Extract the (X, Y) coordinate from the center of the cell holding the provided text.  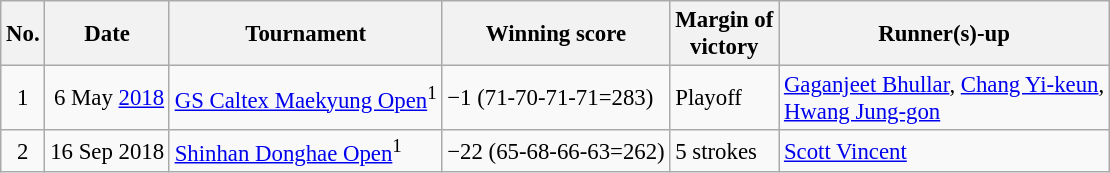
Margin ofvictory (724, 34)
No. (23, 34)
Scott Vincent (944, 151)
16 Sep 2018 (107, 151)
Gaganjeet Bhullar, Chang Yi-keun, Hwang Jung-gon (944, 98)
Winning score (556, 34)
6 May 2018 (107, 98)
Date (107, 34)
−22 (65-68-66-63=262) (556, 151)
2 (23, 151)
1 (23, 98)
5 strokes (724, 151)
Playoff (724, 98)
Tournament (306, 34)
GS Caltex Maekyung Open1 (306, 98)
−1 (71-70-71-71=283) (556, 98)
Shinhan Donghae Open1 (306, 151)
Runner(s)-up (944, 34)
